Output the (X, Y) coordinate of the center of the cell containing the given text.  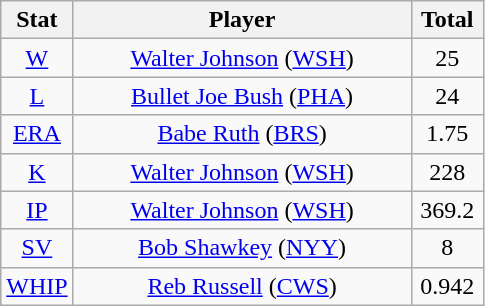
24 (447, 96)
Total (447, 20)
WHIP (37, 286)
Bullet Joe Bush (PHA) (242, 96)
8 (447, 248)
0.942 (447, 286)
Bob Shawkey (NYY) (242, 248)
Reb Russell (CWS) (242, 286)
IP (37, 210)
SV (37, 248)
369.2 (447, 210)
1.75 (447, 134)
Stat (37, 20)
W (37, 58)
25 (447, 58)
Player (242, 20)
K (37, 172)
228 (447, 172)
L (37, 96)
ERA (37, 134)
Babe Ruth (BRS) (242, 134)
